Return (x, y) of the center of cell containing provided text 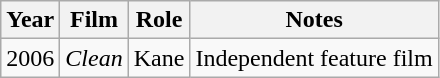
Notes (314, 20)
Film (94, 20)
Independent feature film (314, 58)
2006 (30, 58)
Role (159, 20)
Kane (159, 58)
Year (30, 20)
Clean (94, 58)
